Provide the (x, y) coordinate of the cell's center where the given text is located.  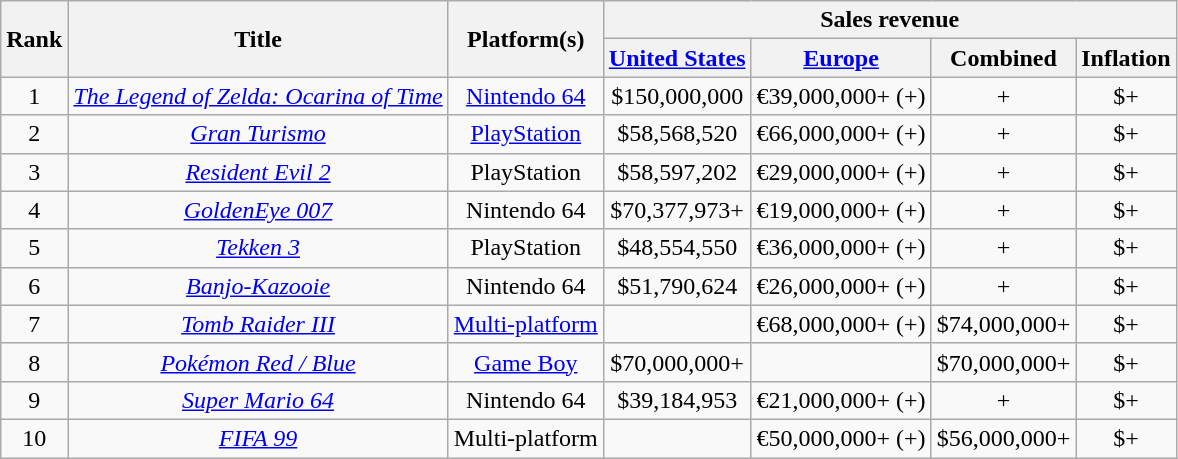
€19,000,000+ (+) (841, 210)
€36,000,000+ (+) (841, 248)
€21,000,000+ (+) (841, 400)
$56,000,000+ (1004, 438)
$58,597,202 (677, 172)
Super Mario 64 (258, 400)
3 (34, 172)
€68,000,000+ (+) (841, 324)
$70,377,973+ (677, 210)
€50,000,000+ (+) (841, 438)
$58,568,520 (677, 134)
$39,184,953 (677, 400)
Gran Turismo (258, 134)
€66,000,000+ (+) (841, 134)
GoldenEye 007 (258, 210)
Banjo-Kazooie (258, 286)
Tekken 3 (258, 248)
1 (34, 96)
Tomb Raider III (258, 324)
9 (34, 400)
2 (34, 134)
8 (34, 362)
€39,000,000+ (+) (841, 96)
Title (258, 39)
The Legend of Zelda: Ocarina of Time (258, 96)
€29,000,000+ (+) (841, 172)
7 (34, 324)
$74,000,000+ (1004, 324)
$48,554,550 (677, 248)
6 (34, 286)
4 (34, 210)
Rank (34, 39)
10 (34, 438)
Sales revenue (890, 20)
Game Boy (526, 362)
€26,000,000+ (+) (841, 286)
$51,790,624 (677, 286)
Resident Evil 2 (258, 172)
Inflation (1126, 58)
$150,000,000 (677, 96)
Pokémon Red / Blue (258, 362)
United States (677, 58)
Platform(s) (526, 39)
Europe (841, 58)
FIFA 99 (258, 438)
Combined (1004, 58)
5 (34, 248)
